Search for the cell housing the specified text and yield its (X, Y) center coordinate. 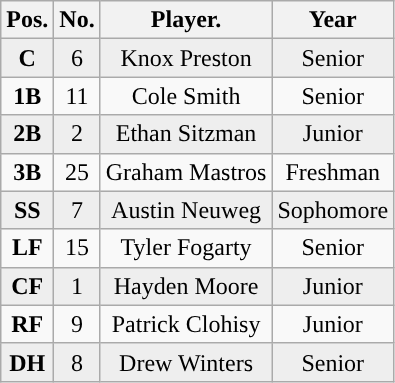
15 (77, 248)
3B (28, 172)
Hayden Moore (186, 286)
Pos. (28, 20)
Patrick Clohisy (186, 324)
LF (28, 248)
Tyler Fogarty (186, 248)
Knox Preston (186, 58)
2 (77, 134)
25 (77, 172)
Sophomore (333, 210)
2B (28, 134)
No. (77, 20)
Ethan Sitzman (186, 134)
Austin Neuweg (186, 210)
SS (28, 210)
DH (28, 362)
RF (28, 324)
CF (28, 286)
Graham Mastros (186, 172)
Freshman (333, 172)
Year (333, 20)
7 (77, 210)
C (28, 58)
11 (77, 96)
8 (77, 362)
9 (77, 324)
6 (77, 58)
1 (77, 286)
1B (28, 96)
Drew Winters (186, 362)
Cole Smith (186, 96)
Player. (186, 20)
